For the text-containing cell, return its midpoint in [x, y] coordinate format. 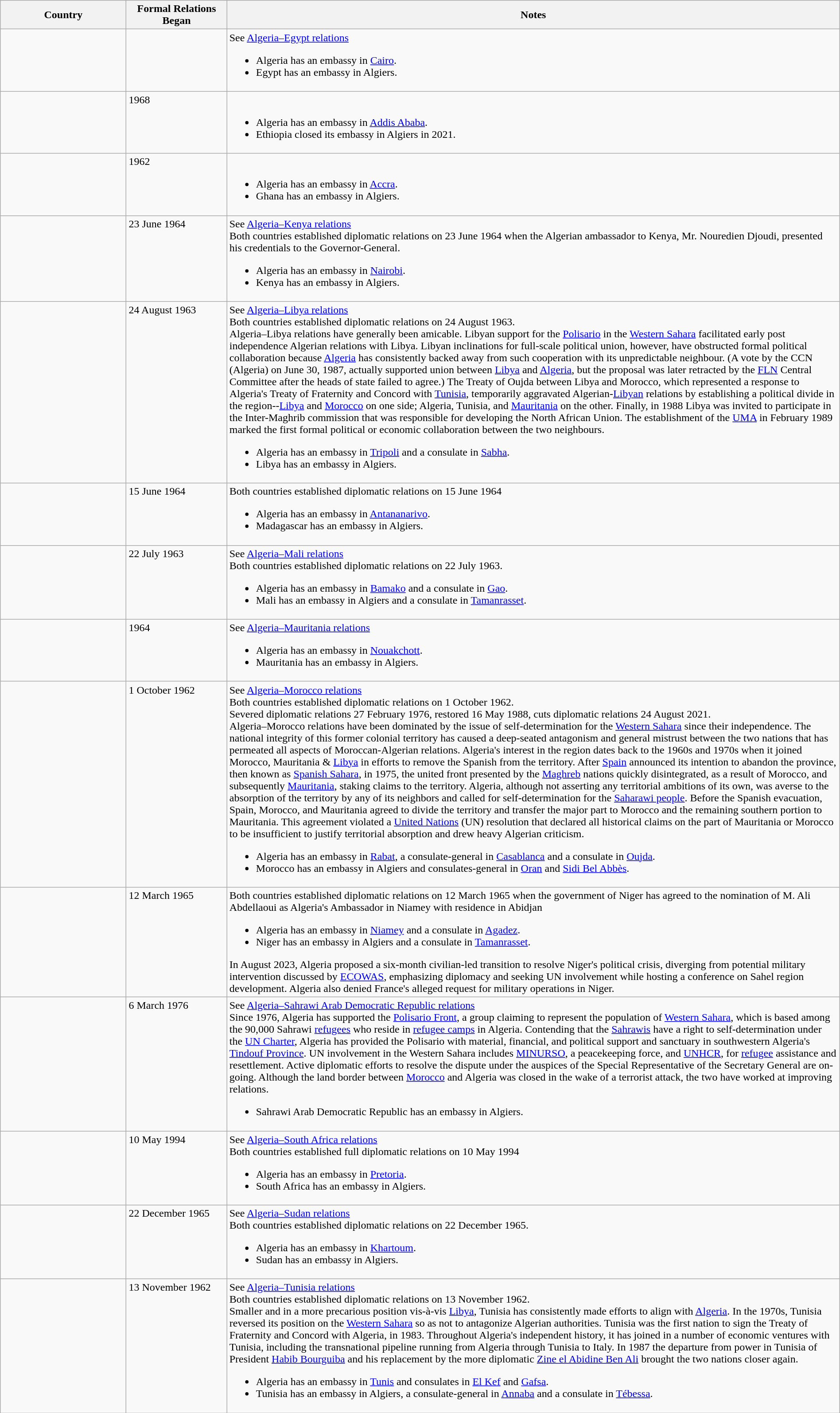
See Algeria–Mauritania relationsAlgeria has an embassy in Nouakchott.Mauritania has an embassy in Algiers. [533, 650]
22 December 1965 [176, 1242]
Country [63, 15]
12 March 1965 [176, 942]
15 June 1964 [176, 514]
10 May 1994 [176, 1168]
1968 [176, 122]
6 March 1976 [176, 1064]
Formal Relations Began [176, 15]
Both countries established diplomatic relations on 15 June 1964Algeria has an embassy in Antananarivo.Madagascar has an embassy in Algiers. [533, 514]
13 November 1962 [176, 1346]
24 August 1963 [176, 392]
1962 [176, 184]
See Algeria–Egypt relationsAlgeria has an embassy in Cairo.Egypt has an embassy in Algiers. [533, 60]
Notes [533, 15]
1964 [176, 650]
22 July 1963 [176, 582]
Algeria has an embassy in Accra.Ghana has an embassy in Algiers. [533, 184]
1 October 1962 [176, 784]
23 June 1964 [176, 258]
Algeria has an embassy in Addis Ababa.Ethiopia closed its embassy in Algiers in 2021. [533, 122]
